From the cell containing the given text, extract its center point as (x, y) coordinate. 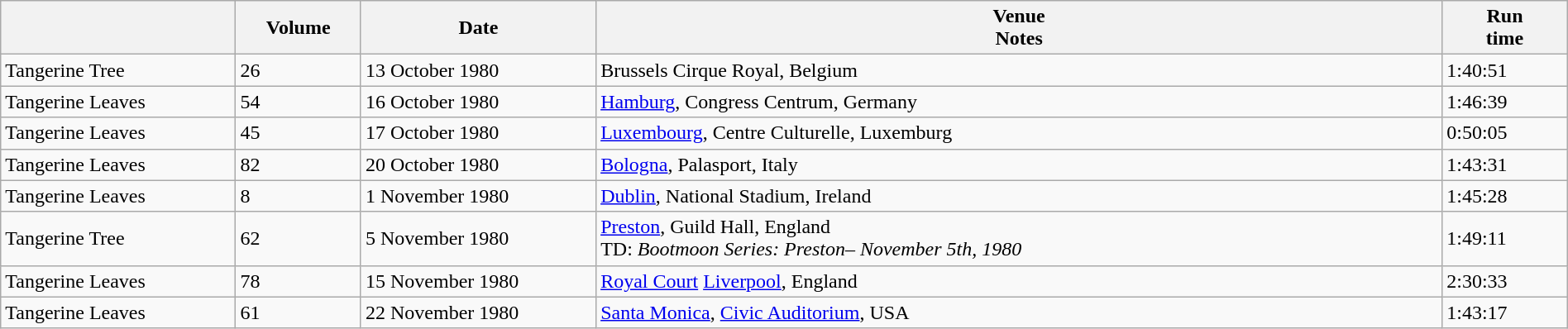
17 October 1980 (478, 133)
26 (299, 70)
1:46:39 (1505, 102)
20 October 1980 (478, 164)
1:40:51 (1505, 70)
54 (299, 102)
45 (299, 133)
5 November 1980 (478, 238)
16 October 1980 (478, 102)
Bologna, Palasport, Italy (1019, 164)
Santa Monica, Civic Auditorium, USA (1019, 312)
22 November 1980 (478, 312)
VenueNotes (1019, 28)
61 (299, 312)
82 (299, 164)
13 October 1980 (478, 70)
Date (478, 28)
62 (299, 238)
78 (299, 281)
Royal Court Liverpool, England (1019, 281)
1 November 1980 (478, 196)
Preston, Guild Hall, EnglandTD: Bootmoon Series: Preston– November 5th, 1980 (1019, 238)
1:43:31 (1505, 164)
8 (299, 196)
Dublin, National Stadium, Ireland (1019, 196)
2:30:33 (1505, 281)
Brussels Cirque Royal, Belgium (1019, 70)
1:43:17 (1505, 312)
Volume (299, 28)
15 November 1980 (478, 281)
Hamburg, Congress Centrum, Germany (1019, 102)
1:45:28 (1505, 196)
0:50:05 (1505, 133)
1:49:11 (1505, 238)
Luxembourg, Centre Culturelle, Luxemburg (1019, 133)
Runtime (1505, 28)
